Return the [x, y] coordinate for the center point of the cell that contains the specified text.  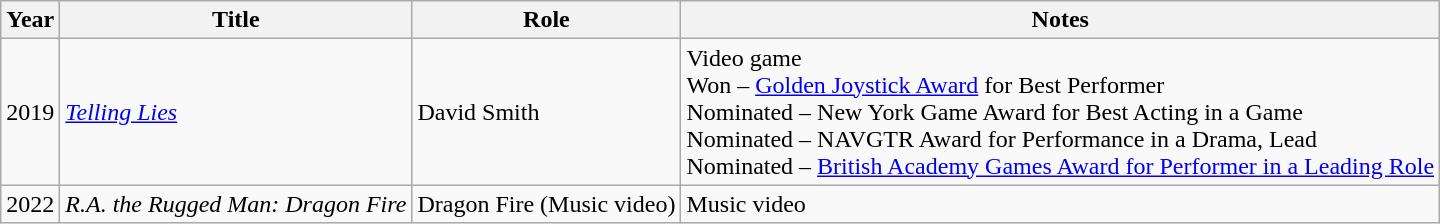
2019 [30, 112]
Telling Lies [236, 112]
2022 [30, 204]
Notes [1060, 20]
Role [546, 20]
David Smith [546, 112]
Year [30, 20]
Dragon Fire (Music video) [546, 204]
Title [236, 20]
Music video [1060, 204]
R.A. the Rugged Man: Dragon Fire [236, 204]
